Determine the (X, Y) coordinate at the center of the cell enclosing the given text.  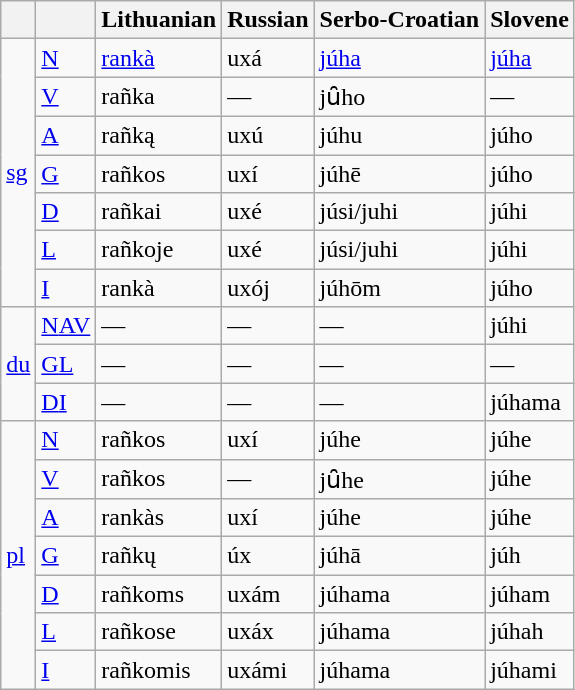
júh (530, 556)
júhōm (400, 288)
júhu (400, 135)
rañkai (159, 212)
jȗho (400, 97)
rañką (159, 135)
NAV (66, 326)
DI (66, 402)
GL (66, 364)
Lithuanian (159, 20)
úx (268, 556)
jȗhe (400, 479)
uxámi (268, 670)
rañkoms (159, 594)
rañka (159, 97)
uxáx (268, 632)
du (18, 364)
sg (18, 173)
Serbo-Croatian (400, 20)
uxám (268, 594)
júhā (400, 556)
uxú (268, 135)
rañkų (159, 556)
Slovene (530, 20)
pl (18, 555)
rañkomis (159, 670)
rañkoje (159, 250)
rankàs (159, 518)
uxój (268, 288)
rañkose (159, 632)
júhami (530, 670)
júham (530, 594)
uxá (268, 58)
júhah (530, 632)
júhē (400, 173)
Russian (268, 20)
